Search for the cell housing the specified text and yield its [X, Y] center coordinate. 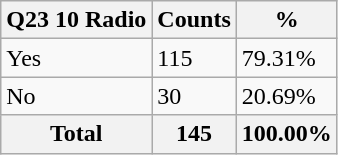
20.69% [286, 96]
145 [194, 134]
Q23 10 Radio [76, 20]
30 [194, 96]
79.31% [286, 58]
115 [194, 58]
Counts [194, 20]
Total [76, 134]
% [286, 20]
Yes [76, 58]
No [76, 96]
100.00% [286, 134]
